Output the [X, Y] coordinate of the center of the cell containing the given text.  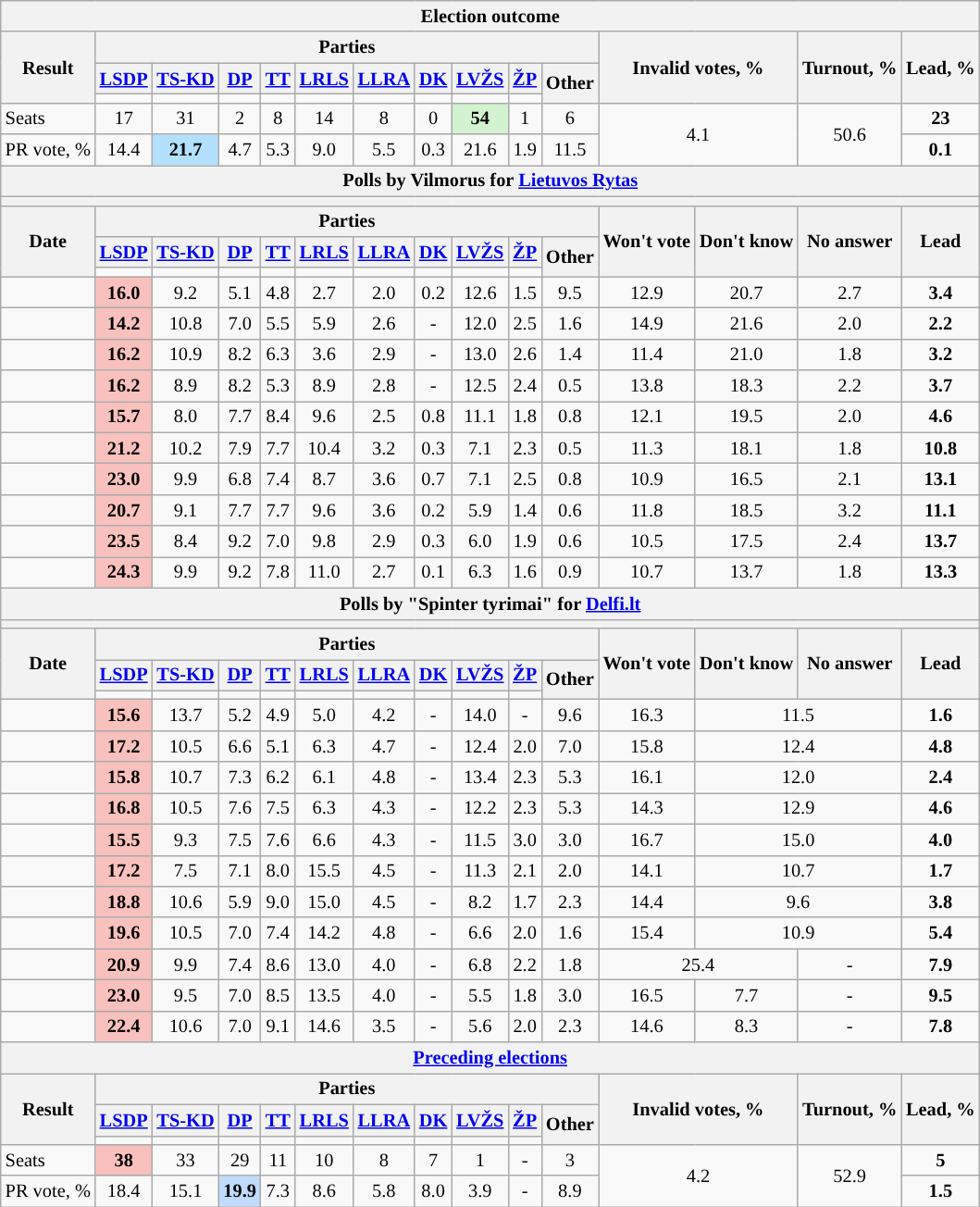
3.7 [940, 386]
50.6 [850, 133]
18.8 [124, 902]
0.9 [570, 572]
13.4 [479, 778]
13.5 [324, 995]
19.9 [241, 1191]
Polls by Vilmorus for Lietuvos Rytas [490, 180]
5.4 [940, 933]
25.4 [698, 964]
17 [124, 118]
16.7 [647, 840]
14.0 [479, 715]
Preceding elections [490, 1058]
52.9 [850, 1176]
12.1 [647, 417]
18.5 [746, 510]
5.6 [479, 1027]
15.1 [186, 1191]
2.8 [384, 386]
16.8 [124, 808]
4.9 [278, 715]
10.4 [324, 448]
3.8 [940, 902]
5.2 [241, 715]
17.5 [746, 541]
21.0 [746, 355]
20.9 [124, 964]
5.0 [324, 715]
Election outcome [490, 16]
9.8 [324, 541]
12.6 [479, 292]
11.4 [647, 355]
15.7 [124, 417]
8.7 [324, 479]
23.5 [124, 541]
33 [186, 1160]
7 [433, 1160]
18.1 [746, 448]
11 [278, 1160]
5 [940, 1160]
3.5 [384, 1027]
21.7 [186, 150]
10.2 [186, 448]
0.7 [433, 479]
29 [241, 1160]
13.8 [647, 386]
8.3 [746, 1027]
24.3 [124, 572]
13.3 [940, 572]
3.9 [479, 1191]
2 [241, 118]
22.4 [124, 1027]
6.2 [278, 778]
16.3 [647, 715]
23 [940, 118]
18.4 [124, 1191]
6.0 [479, 541]
4.1 [698, 133]
3.4 [940, 292]
8.5 [278, 995]
11.8 [647, 510]
6.1 [324, 778]
9.3 [186, 840]
6 [570, 118]
18.3 [746, 386]
Polls by "Spinter tyrimai" for Delfi.lt [490, 603]
16.0 [124, 292]
21.2 [124, 448]
12.5 [479, 386]
19.5 [746, 417]
11.0 [324, 572]
15.6 [124, 715]
54 [479, 118]
14.3 [647, 808]
3 [570, 1160]
14.1 [647, 871]
14.9 [647, 323]
15.4 [647, 933]
0 [433, 118]
38 [124, 1160]
5.8 [384, 1191]
19.6 [124, 933]
14 [324, 118]
13.1 [940, 479]
16.1 [647, 778]
10 [324, 1160]
12.2 [479, 808]
31 [186, 118]
